Search for the cell housing the specified text and yield its [x, y] center coordinate. 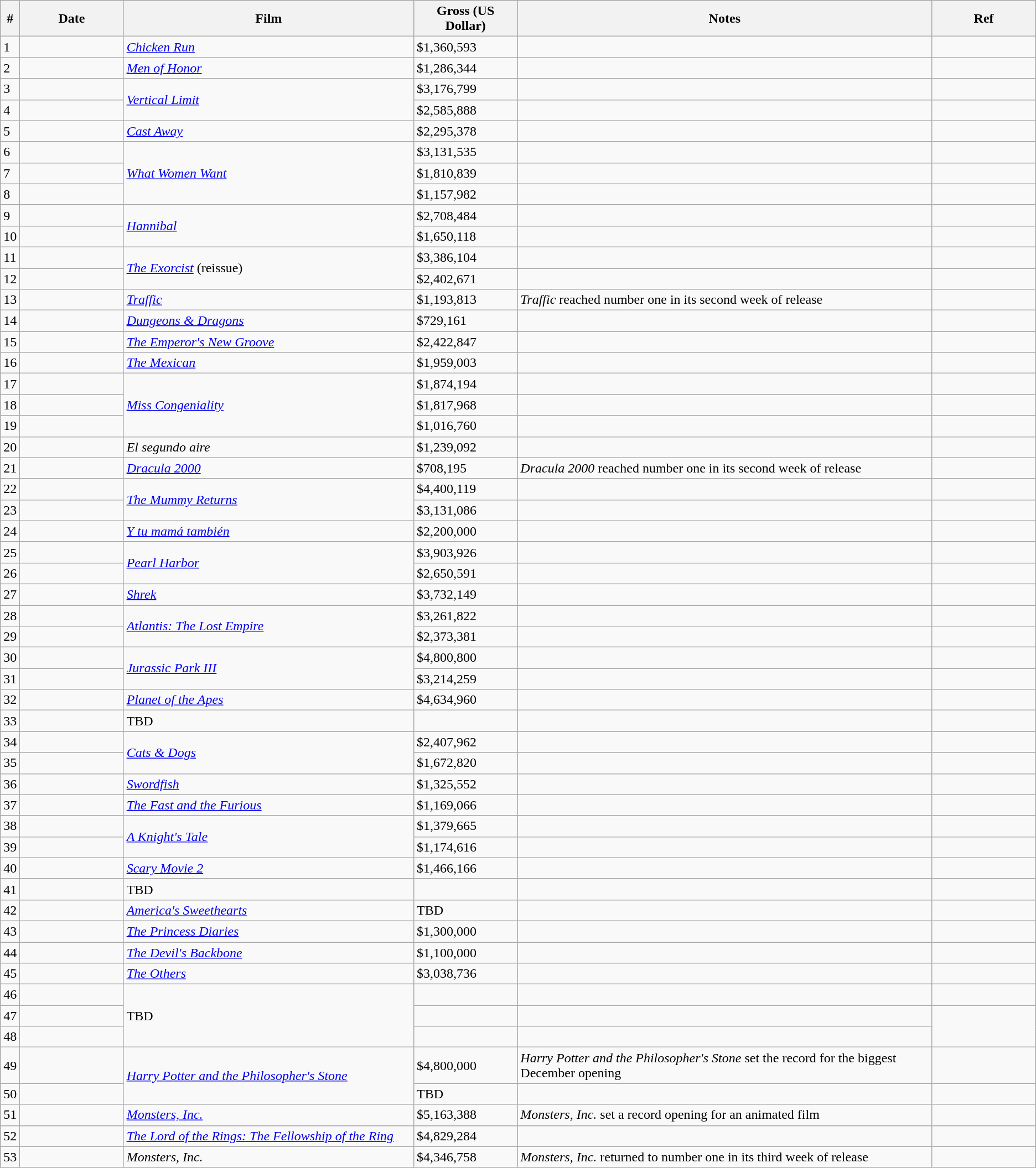
15 [10, 342]
Atlantis: The Lost Empire [268, 626]
16 [10, 363]
$1,650,118 [466, 236]
6 [10, 152]
The Fast and the Furious [268, 805]
$3,386,104 [466, 257]
El segundo aire [268, 447]
Hannibal [268, 226]
$3,131,086 [466, 510]
Swordfish [268, 784]
Gross (US Dollar) [466, 19]
29 [10, 637]
Vertical Limit [268, 100]
$3,176,799 [466, 89]
$3,131,535 [466, 152]
26 [10, 573]
11 [10, 257]
12 [10, 278]
40 [10, 868]
The Others [268, 974]
$2,295,378 [466, 131]
8 [10, 194]
$708,195 [466, 468]
America's Sweethearts [268, 910]
39 [10, 847]
$3,903,926 [466, 552]
10 [10, 236]
14 [10, 321]
50 [10, 1094]
$2,402,671 [466, 278]
$2,650,591 [466, 573]
Notes [725, 19]
Traffic reached number one in its second week of release [725, 300]
32 [10, 700]
Traffic [268, 300]
Men of Honor [268, 68]
34 [10, 742]
Film [268, 19]
$1,959,003 [466, 363]
30 [10, 658]
Dracula 2000 reached number one in its second week of release [725, 468]
$1,466,166 [466, 868]
21 [10, 468]
Harry Potter and the Philosopher's Stone set the record for the biggest December opening [725, 1066]
17 [10, 384]
$729,161 [466, 321]
$1,193,813 [466, 300]
The Exorcist (reissue) [268, 268]
43 [10, 931]
$2,373,381 [466, 637]
49 [10, 1066]
44 [10, 952]
3 [10, 89]
The Princess Diaries [268, 931]
Date [72, 19]
A Knight's Tale [268, 837]
13 [10, 300]
9 [10, 215]
52 [10, 1136]
Dracula 2000 [268, 468]
Shrek [268, 594]
41 [10, 889]
$1,174,616 [466, 847]
$3,038,736 [466, 974]
23 [10, 510]
The Mummy Returns [268, 500]
18 [10, 405]
# [10, 19]
$1,817,968 [466, 405]
The Emperor's New Groove [268, 342]
$4,400,119 [466, 489]
$1,286,344 [466, 68]
Ref [984, 19]
Pearl Harbor [268, 563]
22 [10, 489]
$2,708,484 [466, 215]
$1,016,760 [466, 426]
Cast Away [268, 131]
$1,379,665 [466, 826]
47 [10, 1016]
Monsters, Inc. returned to number one in its third week of release [725, 1157]
24 [10, 531]
51 [10, 1115]
$4,634,960 [466, 700]
36 [10, 784]
$2,422,847 [466, 342]
Planet of the Apes [268, 700]
42 [10, 910]
45 [10, 974]
$1,100,000 [466, 952]
1 [10, 47]
33 [10, 721]
19 [10, 426]
$4,346,758 [466, 1157]
Harry Potter and the Philosopher's Stone [268, 1076]
$4,829,284 [466, 1136]
$1,360,593 [466, 47]
The Lord of the Rings: The Fellowship of the Ring [268, 1136]
$1,300,000 [466, 931]
$2,200,000 [466, 531]
$1,157,982 [466, 194]
Jurassic Park III [268, 668]
27 [10, 594]
20 [10, 447]
$4,800,000 [466, 1066]
$4,800,800 [466, 658]
31 [10, 679]
$2,407,962 [466, 742]
$3,261,822 [466, 616]
53 [10, 1157]
Monsters, Inc. set a record opening for an animated film [725, 1115]
The Mexican [268, 363]
$1,169,066 [466, 805]
$5,163,388 [466, 1115]
Scary Movie 2 [268, 868]
What Women Want [268, 173]
46 [10, 995]
Cats & Dogs [268, 752]
2 [10, 68]
$1,874,194 [466, 384]
Dungeons & Dragons [268, 321]
38 [10, 826]
37 [10, 805]
5 [10, 131]
$1,239,092 [466, 447]
$3,732,149 [466, 594]
$1,325,552 [466, 784]
28 [10, 616]
35 [10, 763]
48 [10, 1037]
25 [10, 552]
Miss Congeniality [268, 405]
$1,672,820 [466, 763]
$3,214,259 [466, 679]
Y tu mamá también [268, 531]
Chicken Run [268, 47]
$2,585,888 [466, 110]
4 [10, 110]
$1,810,839 [466, 173]
The Devil's Backbone [268, 952]
7 [10, 173]
